Identify which cell holds the provided text, then report its [x, y] central coordinate. 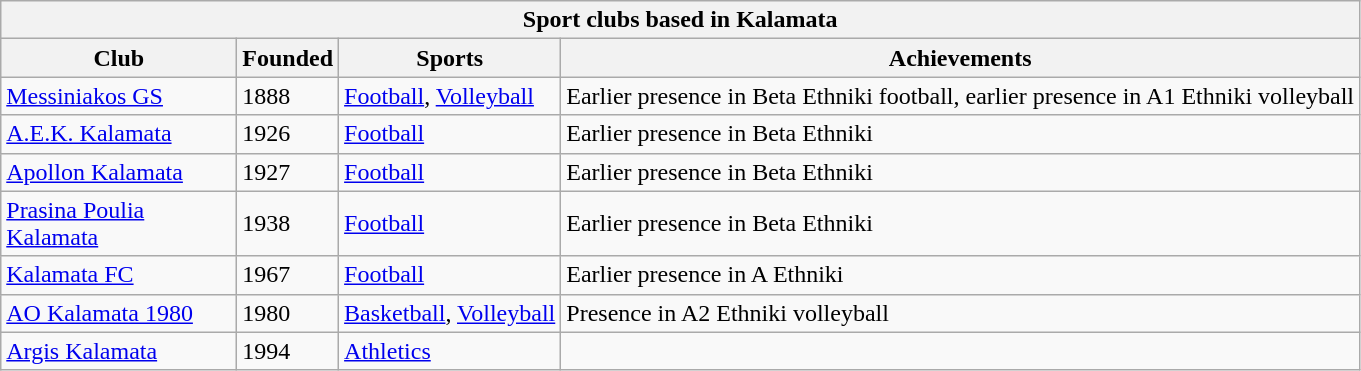
1926 [288, 134]
Apollon Kalamata [119, 172]
AO Kalamata 1980 [119, 313]
1980 [288, 313]
Sport clubs based in Kalamata [680, 20]
Football, Volleyball [450, 96]
Presence in A2 Ethniki volleyball [960, 313]
Earlier presence in Beta Ethniki football, earlier presence in A1 Ethniki volleyball [960, 96]
Kalamata FC [119, 275]
1967 [288, 275]
Argis Kalamata [119, 351]
Club [119, 58]
Sports [450, 58]
Messiniakos GS [119, 96]
Achievements [960, 58]
Athletics [450, 351]
Basketball, Volleyball [450, 313]
Founded [288, 58]
1994 [288, 351]
Earlier presence in A Ethniki [960, 275]
1888 [288, 96]
1938 [288, 224]
A.E.K. Kalamata [119, 134]
1927 [288, 172]
Prasina Poulia Kalamata [119, 224]
